Locate the cell with the specified text and output its (x, y) center coordinate. 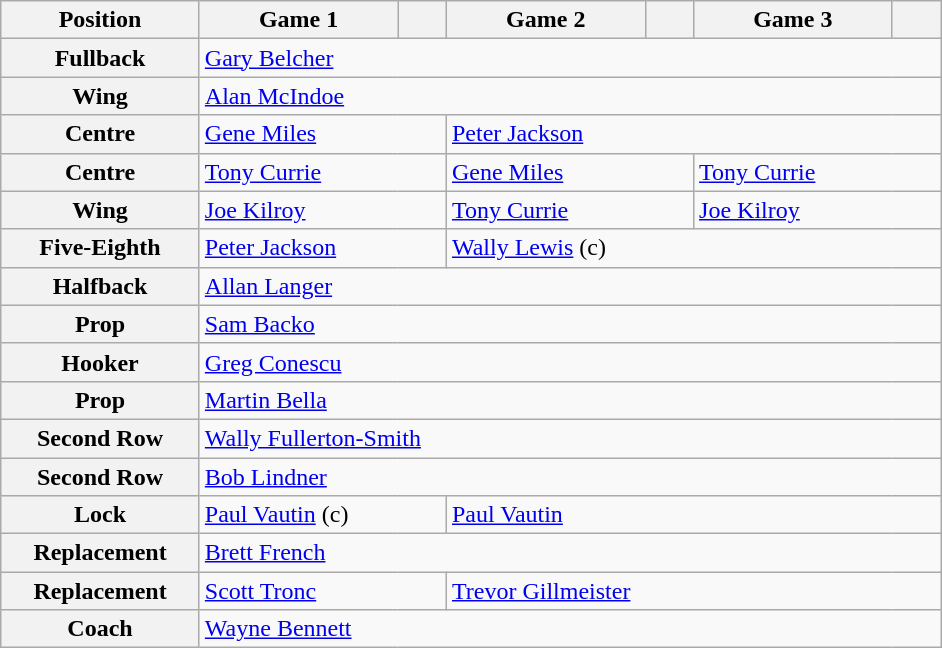
Fullback (100, 58)
Coach (100, 629)
Wally Fullerton-Smith (570, 438)
Paul Vautin (693, 515)
Bob Lindner (570, 477)
Allan Langer (570, 286)
Game 2 (546, 20)
Scott Tronc (322, 591)
Wally Lewis (c) (693, 248)
Hooker (100, 362)
Wayne Bennett (570, 629)
Paul Vautin (c) (322, 515)
Sam Backo (570, 324)
Game 3 (794, 20)
Martin Bella (570, 400)
Game 1 (298, 20)
Alan McIndoe (570, 96)
Trevor Gillmeister (693, 591)
Greg Conescu (570, 362)
Gary Belcher (570, 58)
Halfback (100, 286)
Position (100, 20)
Lock (100, 515)
Five-Eighth (100, 248)
Brett French (570, 553)
